Find where the given text appears and provide that cell's center as (X, Y) coordinate. 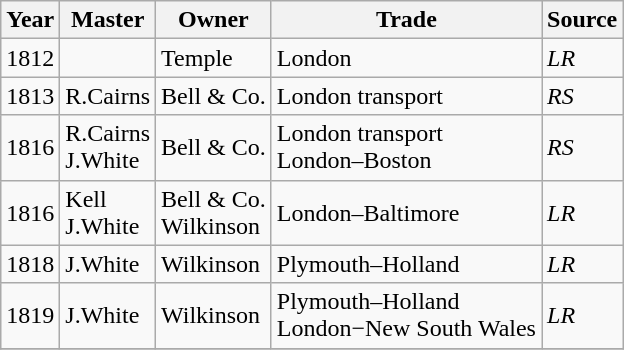
Plymouth–HollandLondon−New South Wales (406, 316)
1818 (30, 264)
1819 (30, 316)
R.CairnsJ.White (108, 148)
London (406, 58)
Owner (214, 20)
KellJ.White (108, 212)
London–Baltimore (406, 212)
1812 (30, 58)
R.Cairns (108, 96)
London transport (406, 96)
Plymouth–Holland (406, 264)
Temple (214, 58)
Trade (406, 20)
Source (582, 20)
Year (30, 20)
1813 (30, 96)
London transportLondon–Boston (406, 148)
Bell & Co.Wilkinson (214, 212)
Master (108, 20)
